From the cell containing the given text, extract its center point as (x, y) coordinate. 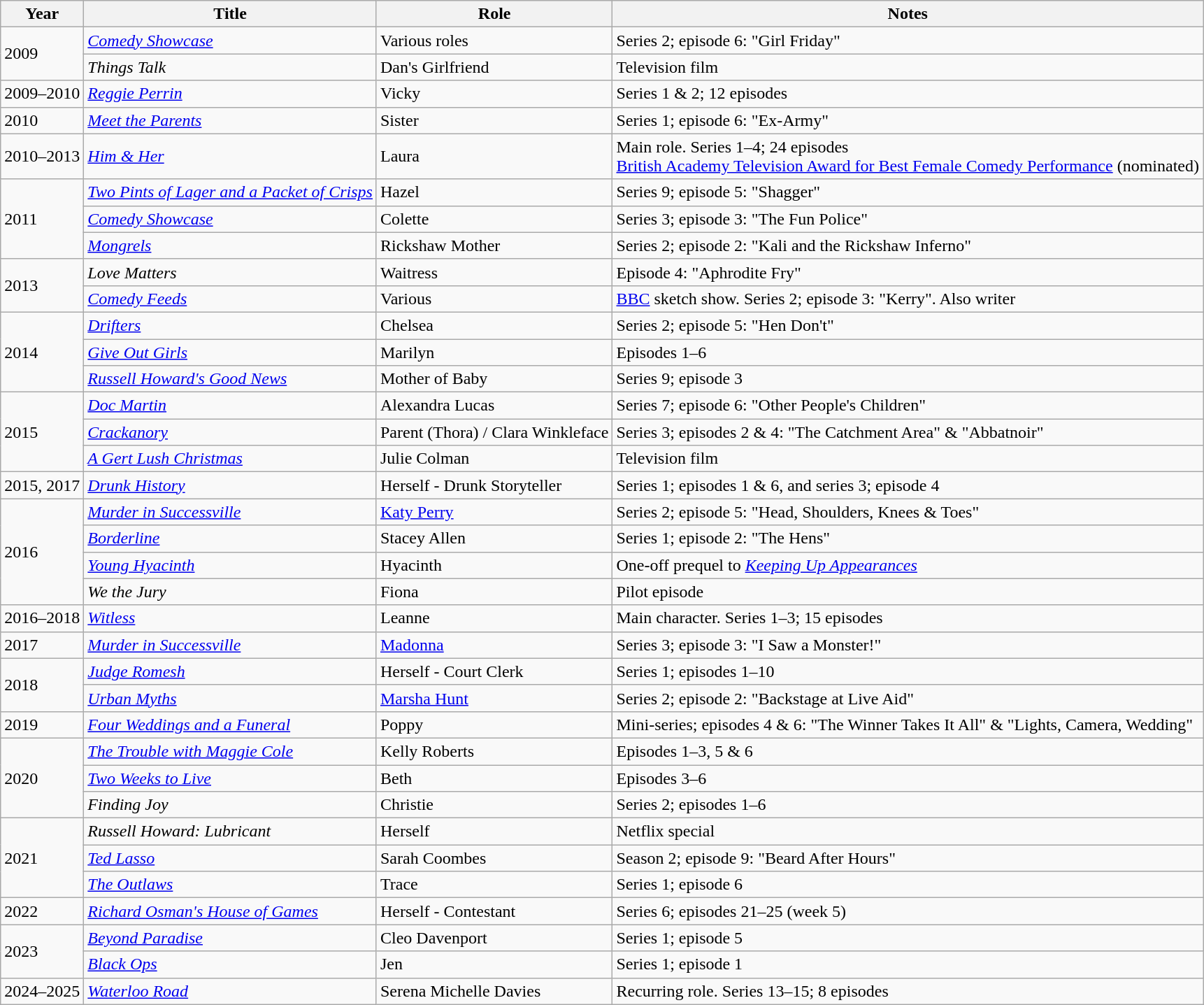
Main role. Series 1–4; 24 episodesBritish Academy Television Award for Best Female Comedy Performance (nominated) (908, 157)
One-off prequel to Keeping Up Appearances (908, 565)
Herself - Court Clerk (494, 671)
Russell Howard: Lubricant (231, 832)
Christie (494, 805)
Hyacinth (494, 565)
Episodes 1–6 (908, 352)
Things Talk (231, 67)
BBC sketch show. Series 2; episode 3: "Kerry". Also writer (908, 299)
Fiona (494, 592)
2018 (42, 685)
Main character. Series 1–3; 15 episodes (908, 618)
2009–2010 (42, 94)
Waitress (494, 272)
Pilot episode (908, 592)
Madonna (494, 645)
Poppy (494, 725)
Waterloo Road (231, 991)
Title (231, 14)
Parent (Thora) / Clara Winkleface (494, 432)
Series 2; episode 5: "Hen Don't" (908, 325)
Series 3; episode 3: "The Fun Police" (908, 219)
2019 (42, 725)
Beth (494, 778)
Cleo Davenport (494, 938)
Series 6; episodes 21–25 (week 5) (908, 911)
Urban Myths (231, 698)
Love Matters (231, 272)
Richard Osman's House of Games (231, 911)
Series 7; episode 6: "Other People's Children" (908, 406)
2011 (42, 219)
Series 3; episodes 2 & 4: "The Catchment Area" & "Abbatnoir" (908, 432)
Trace (494, 885)
Series 3; episode 3: "I Saw a Monster!" (908, 645)
Mother of Baby (494, 379)
2016–2018 (42, 618)
Sarah Coombes (494, 858)
Series 9; episode 3 (908, 379)
Mongrels (231, 245)
Series 1; episode 5 (908, 938)
2014 (42, 352)
Series 1; episodes 1–10 (908, 671)
Finding Joy (231, 805)
Series 2; episode 2: "Kali and the Rickshaw Inferno" (908, 245)
The Trouble with Maggie Cole (231, 751)
Colette (494, 219)
Series 1; episode 6 (908, 885)
Series 1; episode 1 (908, 964)
Series 1; episodes 1 & 6, and series 3; episode 4 (908, 485)
Various (494, 299)
Two Pints of Lager and a Packet of Crisps (231, 192)
Borderline (231, 539)
2017 (42, 645)
Beyond Paradise (231, 938)
Comedy Feeds (231, 299)
2024–2025 (42, 991)
Kelly Roberts (494, 751)
Year (42, 14)
2020 (42, 778)
Drifters (231, 325)
Series 2; episodes 1–6 (908, 805)
Two Weeks to Live (231, 778)
Black Ops (231, 964)
Series 2; episode 5: "Head, Shoulders, Knees & Toes" (908, 512)
Russell Howard's Good News (231, 379)
Julie Colman (494, 459)
Doc Martin (231, 406)
Vicky (494, 94)
2022 (42, 911)
Alexandra Lucas (494, 406)
2013 (42, 285)
Reggie Perrin (231, 94)
Season 2; episode 9: "Beard After Hours" (908, 858)
Rickshaw Mother (494, 245)
Hazel (494, 192)
Witless (231, 618)
2015 (42, 432)
Notes (908, 14)
Series 2; episode 6: "Girl Friday" (908, 41)
Herself - Contestant (494, 911)
Stacey Allen (494, 539)
Judge Romesh (231, 671)
Mini-series; episodes 4 & 6: "The Winner Takes It All" & "Lights, Camera, Wedding" (908, 725)
Series 9; episode 5: "Shagger" (908, 192)
Young Hyacinth (231, 565)
Series 1; episode 2: "The Hens" (908, 539)
Netflix special (908, 832)
2015, 2017 (42, 485)
Leanne (494, 618)
2010 (42, 120)
Chelsea (494, 325)
Drunk History (231, 485)
2016 (42, 552)
Herself (494, 832)
2023 (42, 951)
2009 (42, 54)
Series 1 & 2; 12 episodes (908, 94)
Episodes 3–6 (908, 778)
Him & Her (231, 157)
Herself - Drunk Storyteller (494, 485)
Dan's Girlfriend (494, 67)
Marsha Hunt (494, 698)
The Outlaws (231, 885)
We the Jury (231, 592)
Series 2; episode 2: "Backstage at Live Aid" (908, 698)
Series 1; episode 6: "Ex-Army" (908, 120)
Jen (494, 964)
Episode 4: "Aphrodite Fry" (908, 272)
Ted Lasso (231, 858)
Role (494, 14)
Recurring role. Series 13–15; 8 episodes (908, 991)
Meet the Parents (231, 120)
Katy Perry (494, 512)
Serena Michelle Davies (494, 991)
Episodes 1–3, 5 & 6 (908, 751)
A Gert Lush Christmas (231, 459)
2010–2013 (42, 157)
Laura (494, 157)
Four Weddings and a Funeral (231, 725)
Give Out Girls (231, 352)
Sister (494, 120)
Marilyn (494, 352)
Various roles (494, 41)
2021 (42, 858)
Crackanory (231, 432)
